Search for the cell housing the specified text and yield its [X, Y] center coordinate. 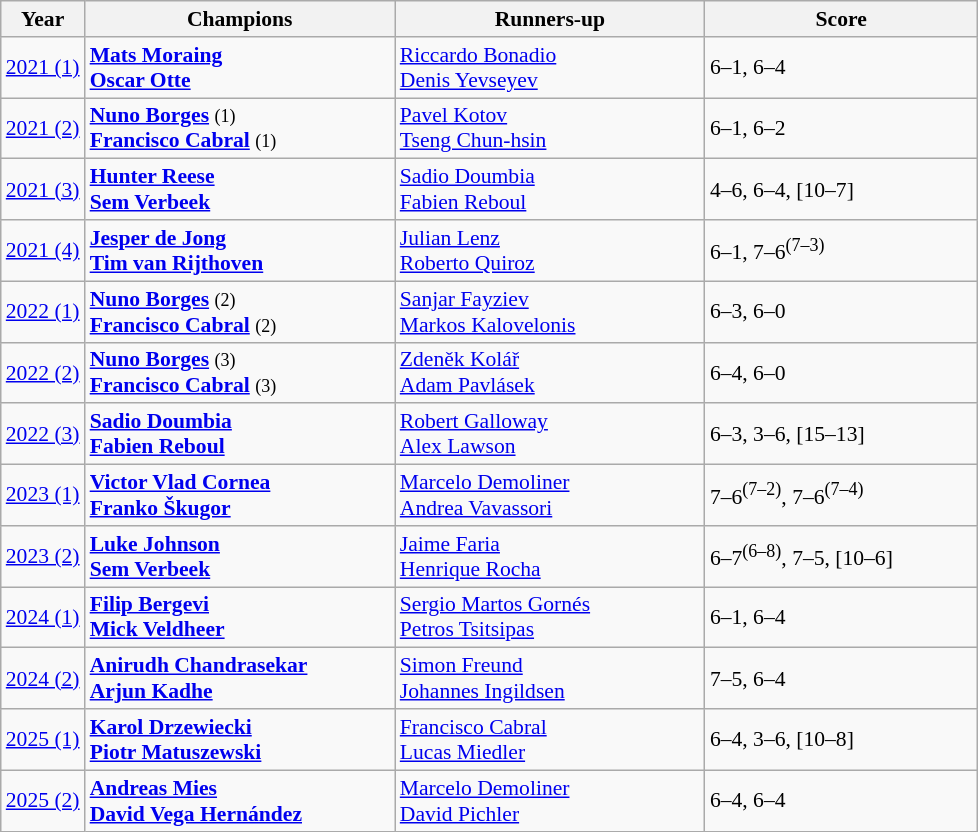
2024 (1) [43, 618]
7–6(7–2), 7–6(7–4) [842, 496]
2022 (1) [43, 312]
2022 (2) [43, 372]
2022 (3) [43, 434]
Mats Moraing Oscar Otte [240, 68]
6–4, 3–6, [10–8] [842, 740]
Victor Vlad Cornea Franko Škugor [240, 496]
2021 (3) [43, 190]
Francisco Cabral Lucas Miedler [550, 740]
Simon Freund Johannes Ingildsen [550, 678]
2023 (2) [43, 556]
Riccardo Bonadio Denis Yevseyev [550, 68]
Robert Galloway Alex Lawson [550, 434]
2024 (2) [43, 678]
Zdeněk Kolář Adam Pavlásek [550, 372]
2025 (2) [43, 800]
2021 (2) [43, 128]
6–4, 6–4 [842, 800]
2023 (1) [43, 496]
Sergio Martos Gornés Petros Tsitsipas [550, 618]
6–1, 7–6(7–3) [842, 250]
Jaime Faria Henrique Rocha [550, 556]
Nuno Borges (2) Francisco Cabral (2) [240, 312]
Champions [240, 19]
Hunter Reese Sem Verbeek [240, 190]
Julian Lenz Roberto Quiroz [550, 250]
Luke Johnson Sem Verbeek [240, 556]
6–3, 3–6, [15–13] [842, 434]
Marcelo Demoliner David Pichler [550, 800]
6–1, 6–2 [842, 128]
Year [43, 19]
Jesper de Jong Tim van Rijthoven [240, 250]
Pavel Kotov Tseng Chun-hsin [550, 128]
Sanjar Fayziev Markos Kalovelonis [550, 312]
6–3, 6–0 [842, 312]
Nuno Borges (1) Francisco Cabral (1) [240, 128]
7–5, 6–4 [842, 678]
Anirudh Chandrasekar Arjun Kadhe [240, 678]
Filip Bergevi Mick Veldheer [240, 618]
2021 (4) [43, 250]
2025 (1) [43, 740]
Andreas Mies David Vega Hernández [240, 800]
Nuno Borges (3) Francisco Cabral (3) [240, 372]
6–7(6–8), 7–5, [10–6] [842, 556]
Karol Drzewiecki Piotr Matuszewski [240, 740]
4–6, 6–4, [10–7] [842, 190]
Score [842, 19]
Runners-up [550, 19]
2021 (1) [43, 68]
6–4, 6–0 [842, 372]
Marcelo Demoliner Andrea Vavassori [550, 496]
